Capture the cell that displays the provided text and extract its (X, Y) central coordinate. 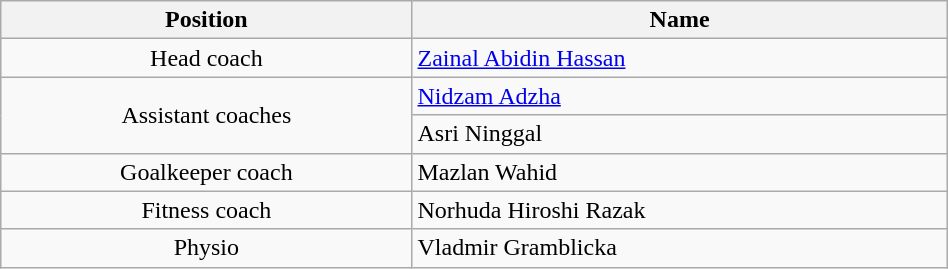
Nidzam Adzha (680, 96)
Head coach (206, 58)
Name (680, 20)
Vladmir Gramblicka (680, 248)
Fitness coach (206, 210)
Asri Ninggal (680, 134)
Zainal Abidin Hassan (680, 58)
Goalkeeper coach (206, 172)
Assistant coaches (206, 115)
Norhuda Hiroshi Razak (680, 210)
Position (206, 20)
Mazlan Wahid (680, 172)
Physio (206, 248)
